Locate the cell with the specified text and output its (X, Y) center coordinate. 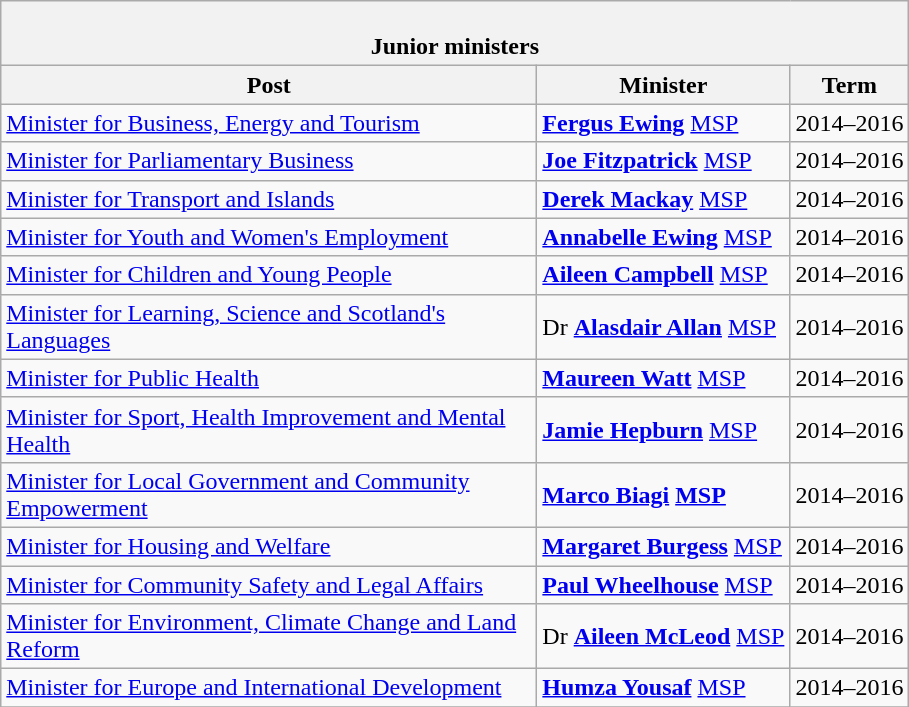
Joe Fitzpatrick MSP (664, 161)
Maureen Watt MSP (664, 378)
Minister for Environment, Climate Change and Land Reform (269, 636)
Minister (664, 85)
Dr Alasdair Allan MSP (664, 326)
Dr Aileen McLeod MSP (664, 636)
Minister for Community Safety and Legal Affairs (269, 585)
Minister for Youth and Women's Employment (269, 237)
Minister for Housing and Welfare (269, 546)
Margaret Burgess MSP (664, 546)
Paul Wheelhouse MSP (664, 585)
Marco Biagi MSP (664, 494)
Minister for Local Government and Community Empowerment (269, 494)
Minister for Learning, Science and Scotland's Languages (269, 326)
Humza Yousaf MSP (664, 688)
Minister for Europe and International Development (269, 688)
Jamie Hepburn MSP (664, 430)
Aileen Campbell MSP (664, 275)
Annabelle Ewing MSP (664, 237)
Minister for Children and Young People (269, 275)
Term (850, 85)
Derek Mackay MSP (664, 199)
Fergus Ewing MSP (664, 123)
Minister for Parliamentary Business (269, 161)
Junior ministers (455, 34)
Minister for Sport, Health Improvement and Mental Health (269, 430)
Minister for Public Health (269, 378)
Minister for Transport and Islands (269, 199)
Minister for Business, Energy and Tourism (269, 123)
Post (269, 85)
